Capture the cell that displays the provided text and extract its [x, y] central coordinate. 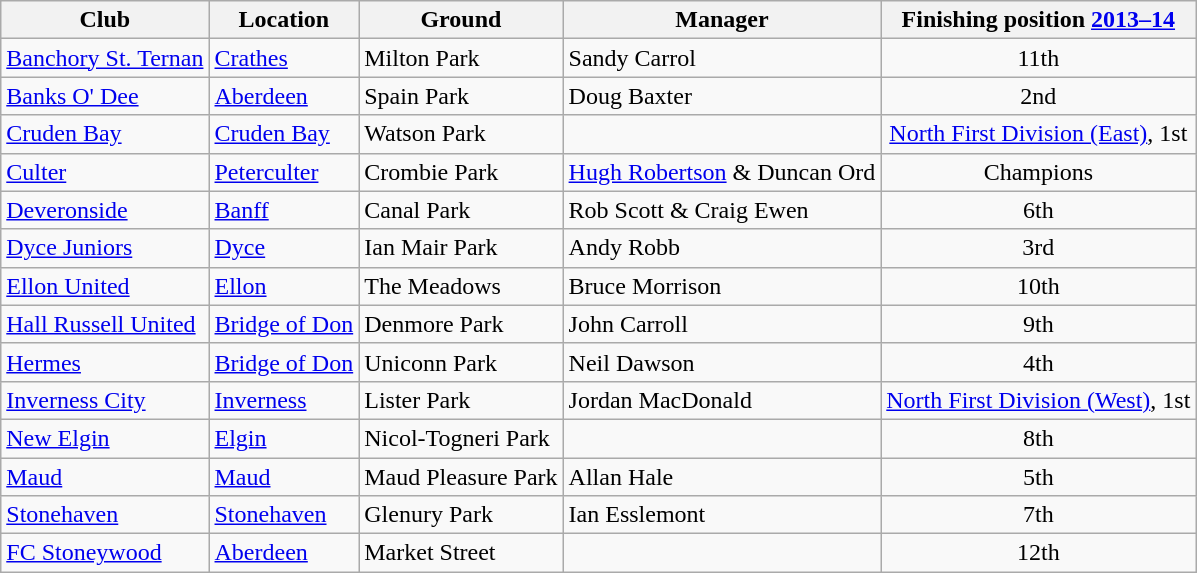
Ellon [284, 286]
Ian Mair Park [461, 248]
Hugh Robertson & Duncan Ord [722, 172]
Milton Park [461, 58]
Location [284, 20]
Crathes [284, 58]
8th [1038, 438]
Lister Park [461, 400]
Dyce Juniors [105, 248]
North First Division (East), 1st [1038, 134]
Hall Russell United [105, 324]
Ellon United [105, 286]
Sandy Carrol [722, 58]
10th [1038, 286]
3rd [1038, 248]
Finishing position 2013–14 [1038, 20]
Inverness [284, 400]
4th [1038, 362]
Market Street [461, 553]
Manager [722, 20]
Canal Park [461, 210]
Glenury Park [461, 515]
Andy Robb [722, 248]
FC Stoneywood [105, 553]
Crombie Park [461, 172]
Jordan MacDonald [722, 400]
Bruce Morrison [722, 286]
Ground [461, 20]
2nd [1038, 96]
Hermes [105, 362]
Ian Esslemont [722, 515]
Club [105, 20]
12th [1038, 553]
New Elgin [105, 438]
Banff [284, 210]
North First Division (West), 1st [1038, 400]
Doug Baxter [722, 96]
Allan Hale [722, 477]
Neil Dawson [722, 362]
Banchory St. Ternan [105, 58]
Spain Park [461, 96]
The Meadows [461, 286]
Uniconn Park [461, 362]
Elgin [284, 438]
Deveronside [105, 210]
Culter [105, 172]
6th [1038, 210]
11th [1038, 58]
Denmore Park [461, 324]
Maud Pleasure Park [461, 477]
Peterculter [284, 172]
Rob Scott & Craig Ewen [722, 210]
Champions [1038, 172]
Banks O' Dee [105, 96]
Dyce [284, 248]
5th [1038, 477]
Inverness City [105, 400]
Nicol-Togneri Park [461, 438]
Watson Park [461, 134]
7th [1038, 515]
John Carroll [722, 324]
9th [1038, 324]
